Find where the given text appears and provide that cell's center as [x, y] coordinate. 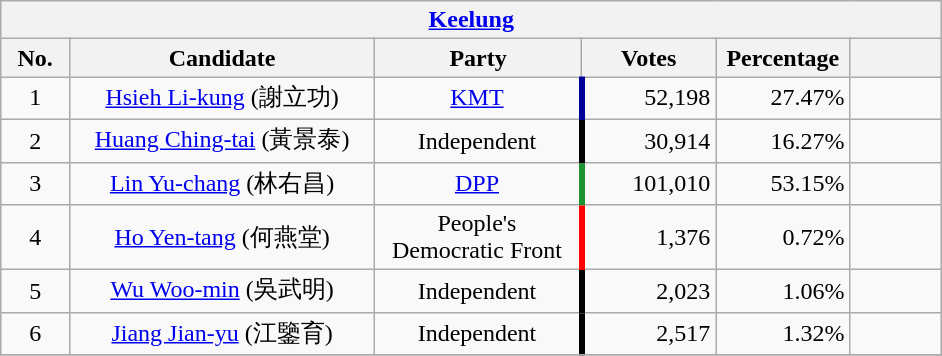
2 [36, 140]
3 [36, 184]
5 [36, 292]
53.15% [783, 184]
KMT [478, 98]
2,023 [649, 292]
1,376 [649, 238]
Keelung [472, 20]
Party [478, 58]
Votes [649, 58]
1.06% [783, 292]
0.72% [783, 238]
Wu Woo-min (吳武明) [222, 292]
Ho Yen-tang (何燕堂) [222, 238]
People's Democratic Front [478, 238]
Candidate [222, 58]
4 [36, 238]
Lin Yu-chang (林右昌) [222, 184]
Hsieh Li-kung (謝立功) [222, 98]
No. [36, 58]
52,198 [649, 98]
16.27% [783, 140]
DPP [478, 184]
101,010 [649, 184]
27.47% [783, 98]
1 [36, 98]
Percentage [783, 58]
Jiang Jian-yu (江鑒育) [222, 334]
2,517 [649, 334]
30,914 [649, 140]
1.32% [783, 334]
6 [36, 334]
Huang Ching-tai (黃景泰) [222, 140]
